Output the [X, Y] coordinate of the center of the cell containing the given text.  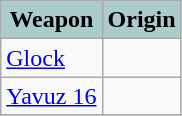
Weapon [52, 20]
Origin [142, 20]
Glock [52, 58]
Yavuz 16 [52, 96]
